Output the [x, y] coordinate of the center of the cell containing the given text.  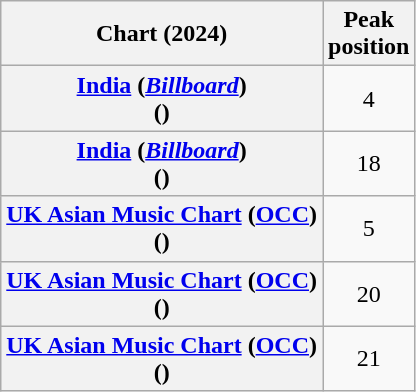
Peakposition [368, 34]
21 [368, 358]
Chart (2024) [162, 34]
20 [368, 294]
4 [368, 98]
18 [368, 164]
5 [368, 228]
